Detect which cell encompasses the target text, then output its [X, Y] center coordinate. 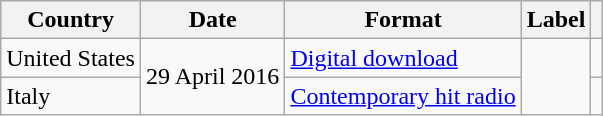
Italy [71, 96]
Contemporary hit radio [403, 96]
Format [403, 20]
Label [556, 20]
Country [71, 20]
Digital download [403, 58]
United States [71, 58]
Date [212, 20]
29 April 2016 [212, 77]
